From the cell containing the given text, extract its center point as [X, Y] coordinate. 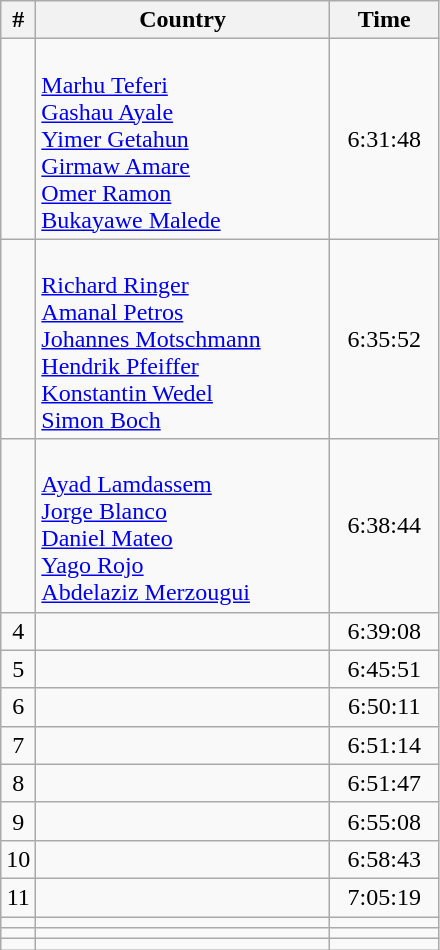
Ayad LamdassemJorge BlancoDaniel MateoYago RojoAbdelaziz Merzougui [183, 526]
6:38:44 [384, 526]
6:51:14 [384, 745]
5 [18, 669]
Country [183, 20]
6:39:08 [384, 631]
Time [384, 20]
Marhu TeferiGashau AyaleYimer GetahunGirmaw AmareOmer RamonBukayawe Malede [183, 139]
6:45:51 [384, 669]
4 [18, 631]
6:55:08 [384, 821]
8 [18, 783]
6:31:48 [384, 139]
6:51:47 [384, 783]
6:35:52 [384, 339]
6 [18, 707]
7 [18, 745]
10 [18, 859]
6:50:11 [384, 707]
Richard RingerAmanal PetrosJohannes MotschmannHendrik PfeifferKonstantin WedelSimon Boch [183, 339]
11 [18, 897]
# [18, 20]
9 [18, 821]
6:58:43 [384, 859]
7:05:19 [384, 897]
